Capture the cell that displays the provided text and extract its (X, Y) central coordinate. 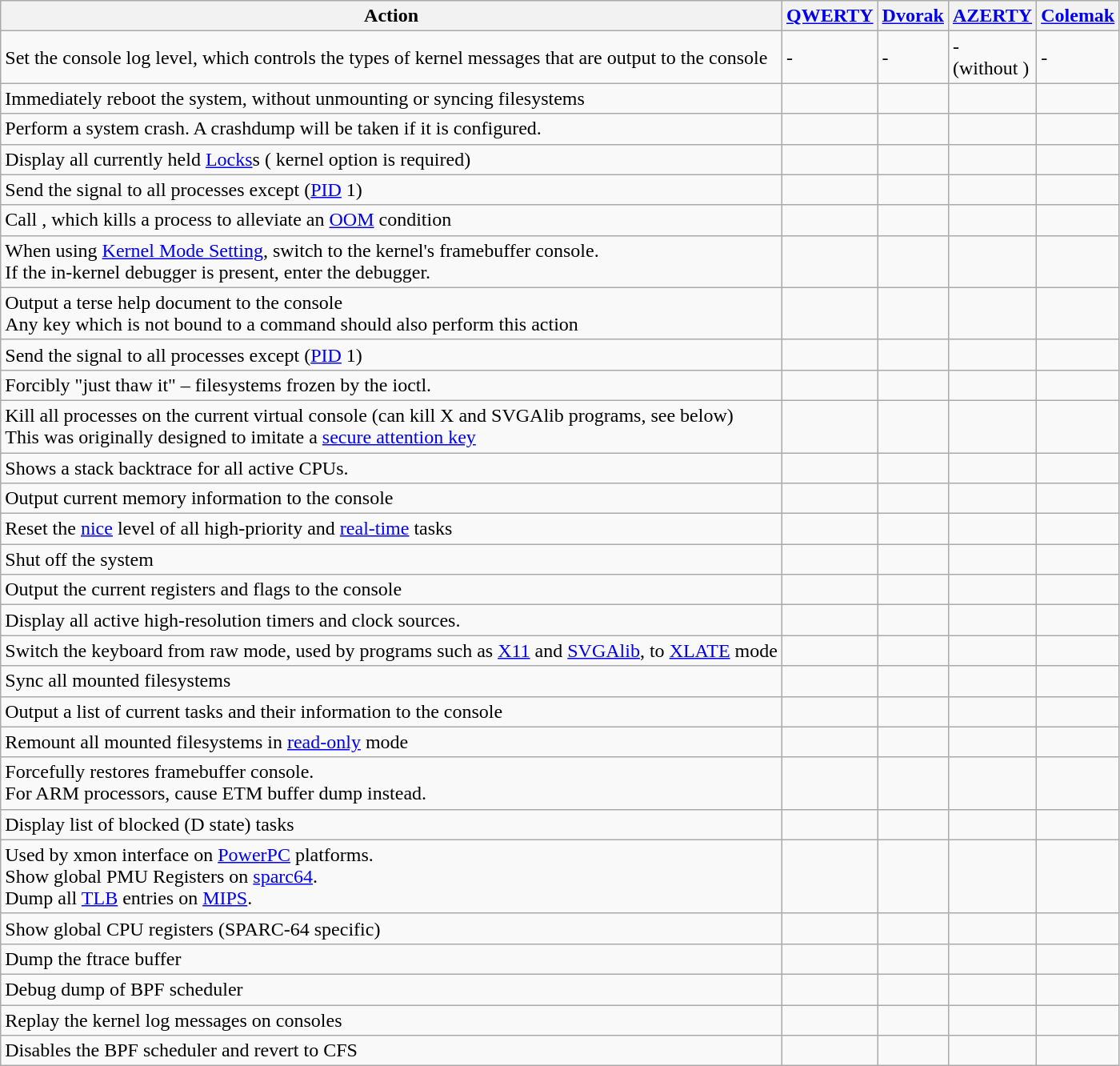
- (without ) (992, 58)
Forcefully restores framebuffer console.For ARM processors, cause ETM buffer dump instead. (392, 783)
Forcibly "just thaw it" – filesystems frozen by the ioctl. (392, 385)
Shows a stack backtrace for all active CPUs. (392, 468)
Display list of blocked (D state) tasks (392, 824)
Output current memory information to the console (392, 499)
Display all active high-resolution timers and clock sources. (392, 620)
Sync all mounted filesystems (392, 681)
Output a list of current tasks and their information to the console (392, 711)
Display all currently held Lockss ( kernel option is required) (392, 159)
Immediately reboot the system, without unmounting or syncing filesystems (392, 98)
Shut off the system (392, 559)
Output a terse help document to the consoleAny key which is not bound to a command should also perform this action (392, 314)
Used by xmon interface on PowerPC platforms.Show global PMU Registers on sparc64.Dump all TLB entries on MIPS. (392, 876)
Switch the keyboard from raw mode, used by programs such as X11 and SVGAlib, to XLATE mode (392, 651)
Perform a system crash. A crashdump will be taken if it is configured. (392, 129)
Colemak (1078, 16)
Show global CPU registers (SPARC-64 specific) (392, 928)
QWERTY (830, 16)
Action (392, 16)
Dump the ftrace buffer (392, 959)
Dvorak (913, 16)
Reset the nice level of all high-priority and real-time tasks (392, 529)
Call , which kills a process to alleviate an OOM condition (392, 220)
Disables the BPF scheduler and revert to CFS (392, 1051)
Replay the kernel log messages on consoles (392, 1020)
Remount all mounted filesystems in read-only mode (392, 742)
When using Kernel Mode Setting, switch to the kernel's framebuffer console.If the in-kernel debugger is present, enter the debugger. (392, 261)
Set the console log level, which controls the types of kernel messages that are output to the console (392, 58)
AZERTY (992, 16)
Output the current registers and flags to the console (392, 590)
Debug dump of BPF scheduler (392, 989)
